Pinpoint the cell where the given text exists, returning its [X, Y] midpoint coordinate. 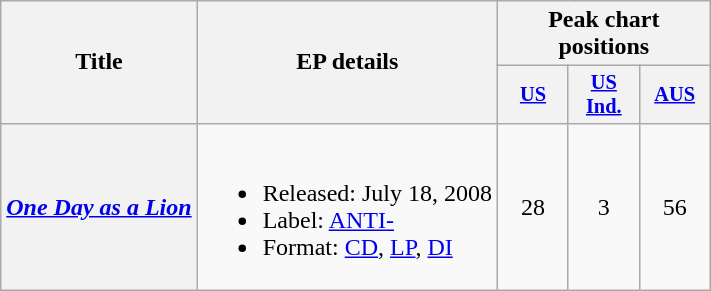
EP details [347, 62]
Title [99, 62]
3 [604, 206]
US [534, 95]
Peak chart positions [604, 34]
One Day as a Lion [99, 206]
56 [674, 206]
Released: July 18, 2008Label: ANTI-Format: CD, LP, DI [347, 206]
AUS [674, 95]
USInd. [604, 95]
28 [534, 206]
